Locate the cell with the specified text and output its (X, Y) center coordinate. 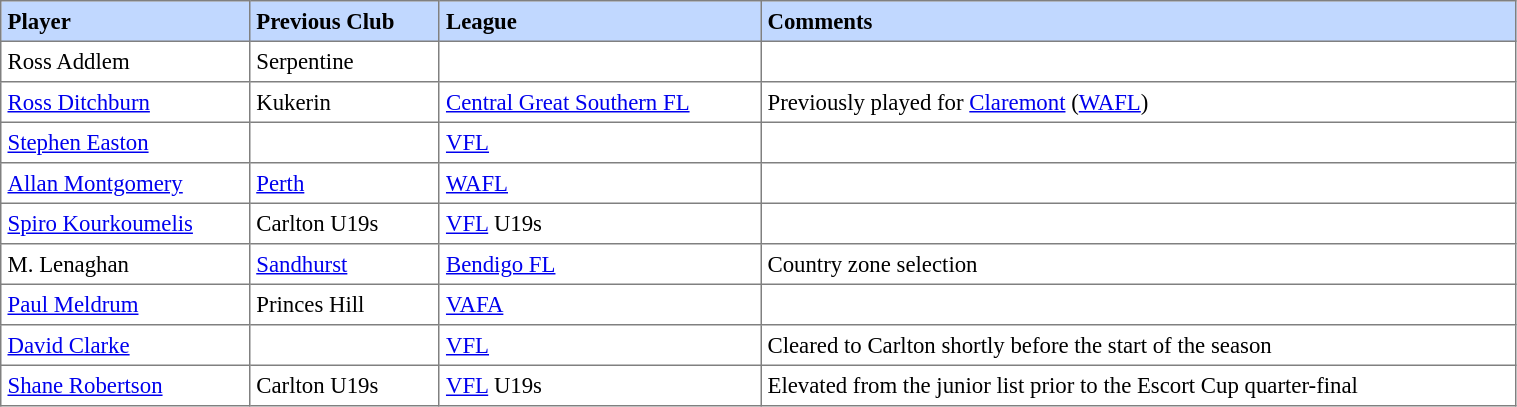
Player (126, 21)
VAFA (600, 304)
Paul Meldrum (126, 304)
Country zone selection (1138, 264)
Comments (1138, 21)
Central Great Southern FL (600, 102)
League (600, 21)
Bendigo FL (600, 264)
Serpentine (344, 61)
Spiro Kourkoumelis (126, 223)
Allan Montgomery (126, 183)
Previously played for Claremont (WAFL) (1138, 102)
Ross Ditchburn (126, 102)
M. Lenaghan (126, 264)
Sandhurst (344, 264)
David Clarke (126, 345)
Princes Hill (344, 304)
Shane Robertson (126, 385)
Cleared to Carlton shortly before the start of the season (1138, 345)
WAFL (600, 183)
Previous Club (344, 21)
Ross Addlem (126, 61)
Kukerin (344, 102)
Elevated from the junior list prior to the Escort Cup quarter-final (1138, 385)
Perth (344, 183)
Stephen Easton (126, 142)
